From the cell containing the given text, extract its center point as [X, Y] coordinate. 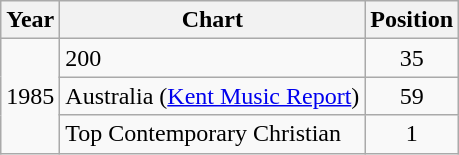
Australia (Kent Music Report) [212, 96]
Position [412, 20]
200 [212, 58]
1 [412, 134]
35 [412, 58]
Top Contemporary Christian [212, 134]
1985 [30, 96]
Chart [212, 20]
59 [412, 96]
Year [30, 20]
